Identify which cell holds the provided text, then report its (X, Y) central coordinate. 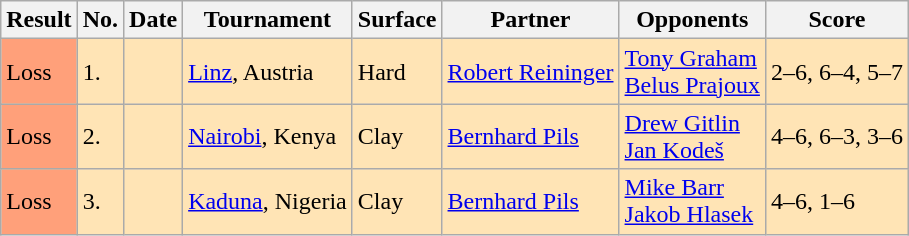
Tony Graham Belus Prajoux (692, 72)
Surface (397, 20)
3. (100, 202)
Linz, Austria (268, 72)
4–6, 1–6 (836, 202)
Opponents (692, 20)
4–6, 6–3, 3–6 (836, 136)
1. (100, 72)
Hard (397, 72)
Mike Barr Jakob Hlasek (692, 202)
2–6, 6–4, 5–7 (836, 72)
Robert Reininger (530, 72)
Nairobi, Kenya (268, 136)
Partner (530, 20)
Kaduna, Nigeria (268, 202)
No. (100, 20)
Date (154, 20)
Tournament (268, 20)
Score (836, 20)
2. (100, 136)
Result (39, 20)
Drew Gitlin Jan Kodeš (692, 136)
